Return (X, Y) of the center of cell containing provided text 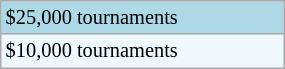
$25,000 tournaments (142, 17)
$10,000 tournaments (142, 51)
